Identify which cell holds the provided text, then report its (X, Y) central coordinate. 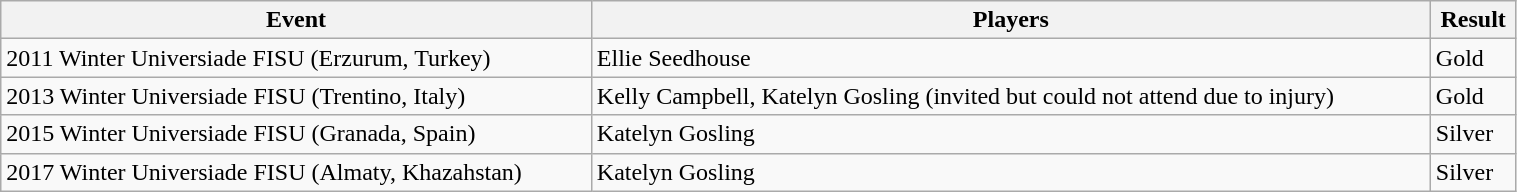
2011 Winter Universiade FISU (Erzurum, Turkey) (296, 58)
Players (1010, 20)
Ellie Seedhouse (1010, 58)
Event (296, 20)
Kelly Campbell, Katelyn Gosling (invited but could not attend due to injury) (1010, 96)
2017 Winter Universiade FISU (Almaty, Khazahstan) (296, 172)
2015 Winter Universiade FISU (Granada, Spain) (296, 134)
2013 Winter Universiade FISU (Trentino, Italy) (296, 96)
Result (1473, 20)
